Pinpoint the cell where the given text exists, returning its (X, Y) midpoint coordinate. 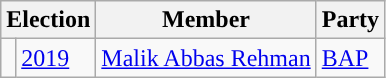
Member (206, 20)
Malik Abbas Rehman (206, 58)
BAP (350, 58)
Party (350, 20)
2019 (56, 58)
Election (48, 20)
